Return (x, y) of the center of cell containing provided text 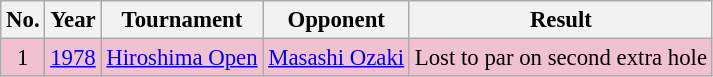
1978 (73, 58)
1 (23, 58)
Lost to par on second extra hole (560, 58)
Year (73, 20)
Masashi Ozaki (336, 58)
Tournament (182, 20)
Opponent (336, 20)
Result (560, 20)
No. (23, 20)
Hiroshima Open (182, 58)
